Identify which cell holds the provided text, then report its (x, y) central coordinate. 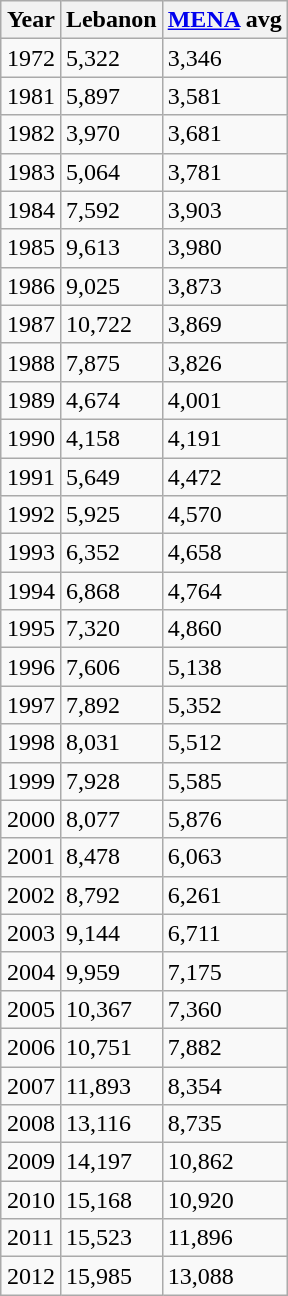
Lebanon (111, 20)
4,674 (111, 400)
4,860 (224, 629)
11,893 (111, 1085)
2004 (30, 971)
1982 (30, 134)
5,649 (111, 477)
1984 (30, 210)
5,512 (224, 743)
15,985 (111, 1276)
3,873 (224, 286)
4,570 (224, 515)
13,088 (224, 1276)
1995 (30, 629)
4,658 (224, 553)
3,781 (224, 172)
7,320 (111, 629)
9,613 (111, 248)
10,862 (224, 1162)
1999 (30, 781)
6,063 (224, 857)
8,077 (111, 819)
7,606 (111, 667)
3,970 (111, 134)
2011 (30, 1238)
6,261 (224, 895)
1997 (30, 705)
1981 (30, 96)
3,581 (224, 96)
4,001 (224, 400)
8,735 (224, 1124)
1993 (30, 553)
1991 (30, 477)
7,175 (224, 971)
10,367 (111, 1009)
1972 (30, 58)
2003 (30, 933)
2009 (30, 1162)
6,868 (111, 591)
1990 (30, 438)
2010 (30, 1200)
9,144 (111, 933)
8,478 (111, 857)
2007 (30, 1085)
1996 (30, 667)
15,523 (111, 1238)
2005 (30, 1009)
1988 (30, 362)
13,116 (111, 1124)
1998 (30, 743)
2001 (30, 857)
9,959 (111, 971)
2008 (30, 1124)
7,360 (224, 1009)
3,903 (224, 210)
7,592 (111, 210)
7,892 (111, 705)
10,920 (224, 1200)
5,064 (111, 172)
10,751 (111, 1047)
3,681 (224, 134)
Year (30, 20)
4,764 (224, 591)
5,897 (111, 96)
1983 (30, 172)
11,896 (224, 1238)
10,722 (111, 324)
2012 (30, 1276)
4,158 (111, 438)
MENA avg (224, 20)
1987 (30, 324)
1986 (30, 286)
8,354 (224, 1085)
1994 (30, 591)
5,138 (224, 667)
6,711 (224, 933)
9,025 (111, 286)
7,882 (224, 1047)
5,925 (111, 515)
3,826 (224, 362)
1985 (30, 248)
5,585 (224, 781)
2002 (30, 895)
3,980 (224, 248)
1989 (30, 400)
3,346 (224, 58)
1992 (30, 515)
5,322 (111, 58)
15,168 (111, 1200)
4,191 (224, 438)
3,869 (224, 324)
14,197 (111, 1162)
5,352 (224, 705)
7,928 (111, 781)
7,875 (111, 362)
5,876 (224, 819)
8,031 (111, 743)
8,792 (111, 895)
6,352 (111, 553)
2000 (30, 819)
2006 (30, 1047)
4,472 (224, 477)
